Return the [X, Y] coordinate for the center point of the cell that contains the specified text.  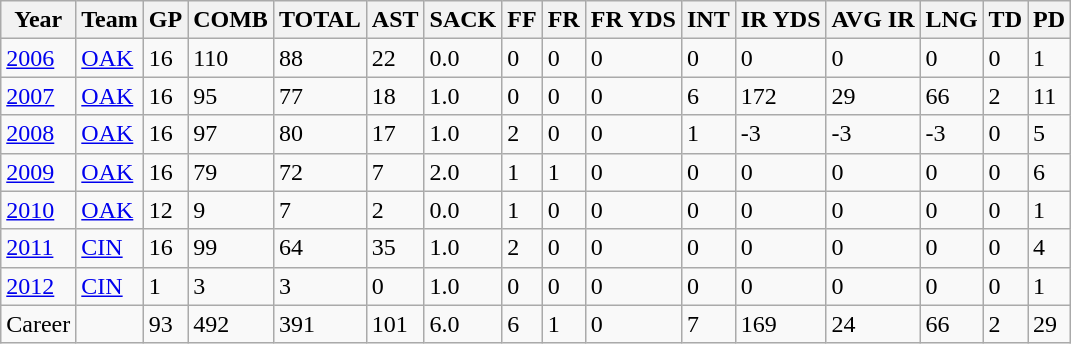
93 [165, 324]
FR [564, 20]
11 [1050, 96]
COMB [231, 20]
17 [395, 134]
4 [1050, 248]
AST [395, 20]
AVG IR [873, 20]
18 [395, 96]
88 [320, 58]
IR YDS [780, 20]
TD [1005, 20]
12 [165, 210]
9 [231, 210]
6.0 [463, 324]
PD [1050, 20]
97 [231, 134]
172 [780, 96]
LNG [952, 20]
2012 [38, 286]
Career [38, 324]
5 [1050, 134]
35 [395, 248]
24 [873, 324]
2009 [38, 172]
Team [110, 20]
72 [320, 172]
Year [38, 20]
FF [522, 20]
80 [320, 134]
22 [395, 58]
169 [780, 324]
77 [320, 96]
INT [708, 20]
79 [231, 172]
2006 [38, 58]
FR YDS [633, 20]
492 [231, 324]
2.0 [463, 172]
2011 [38, 248]
2010 [38, 210]
391 [320, 324]
95 [231, 96]
110 [231, 58]
2007 [38, 96]
2008 [38, 134]
TOTAL [320, 20]
SACK [463, 20]
64 [320, 248]
GP [165, 20]
99 [231, 248]
101 [395, 324]
